Return (x, y) of the center of cell containing provided text 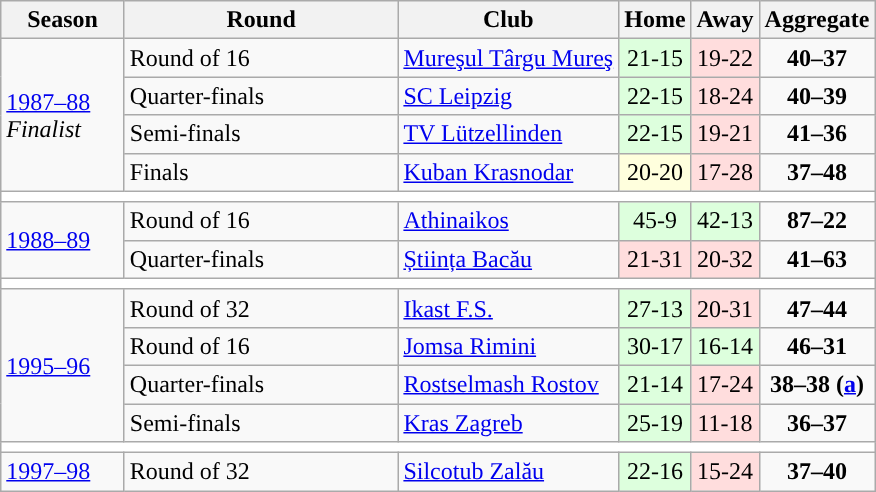
Away (725, 20)
Athinaikos (508, 221)
Club (508, 20)
1997–98 (63, 472)
20-32 (725, 259)
22-16 (655, 472)
17-24 (725, 384)
Season (63, 20)
Home (655, 20)
41–63 (817, 259)
21-15 (655, 58)
1995–96 (63, 365)
Kras Zagreb (508, 423)
SC Leipzig (508, 96)
Aggregate (817, 20)
21-31 (655, 259)
Ikast F.S. (508, 308)
Round (261, 20)
40–39 (817, 96)
Rostselmash Rostov (508, 384)
Kuban Krasnodar (508, 172)
20-20 (655, 172)
19-22 (725, 58)
Silcotub Zalău (508, 472)
Știința Bacău (508, 259)
41–36 (817, 134)
37–40 (817, 472)
21-14 (655, 384)
Jomsa Rimini (508, 346)
45-9 (655, 221)
27-13 (655, 308)
30-17 (655, 346)
19-21 (725, 134)
1988–89 (63, 240)
15-24 (725, 472)
Finals (261, 172)
87–22 (817, 221)
42-13 (725, 221)
16-14 (725, 346)
38–38 (a) (817, 384)
36–37 (817, 423)
1987–88 Finalist (63, 115)
11-18 (725, 423)
TV Lützellinden (508, 134)
47–44 (817, 308)
17-28 (725, 172)
46–31 (817, 346)
37–48 (817, 172)
40–37 (817, 58)
Mureşul Târgu Mureş (508, 58)
25-19 (655, 423)
18-24 (725, 96)
20-31 (725, 308)
